Return (x, y) of the center of cell containing provided text 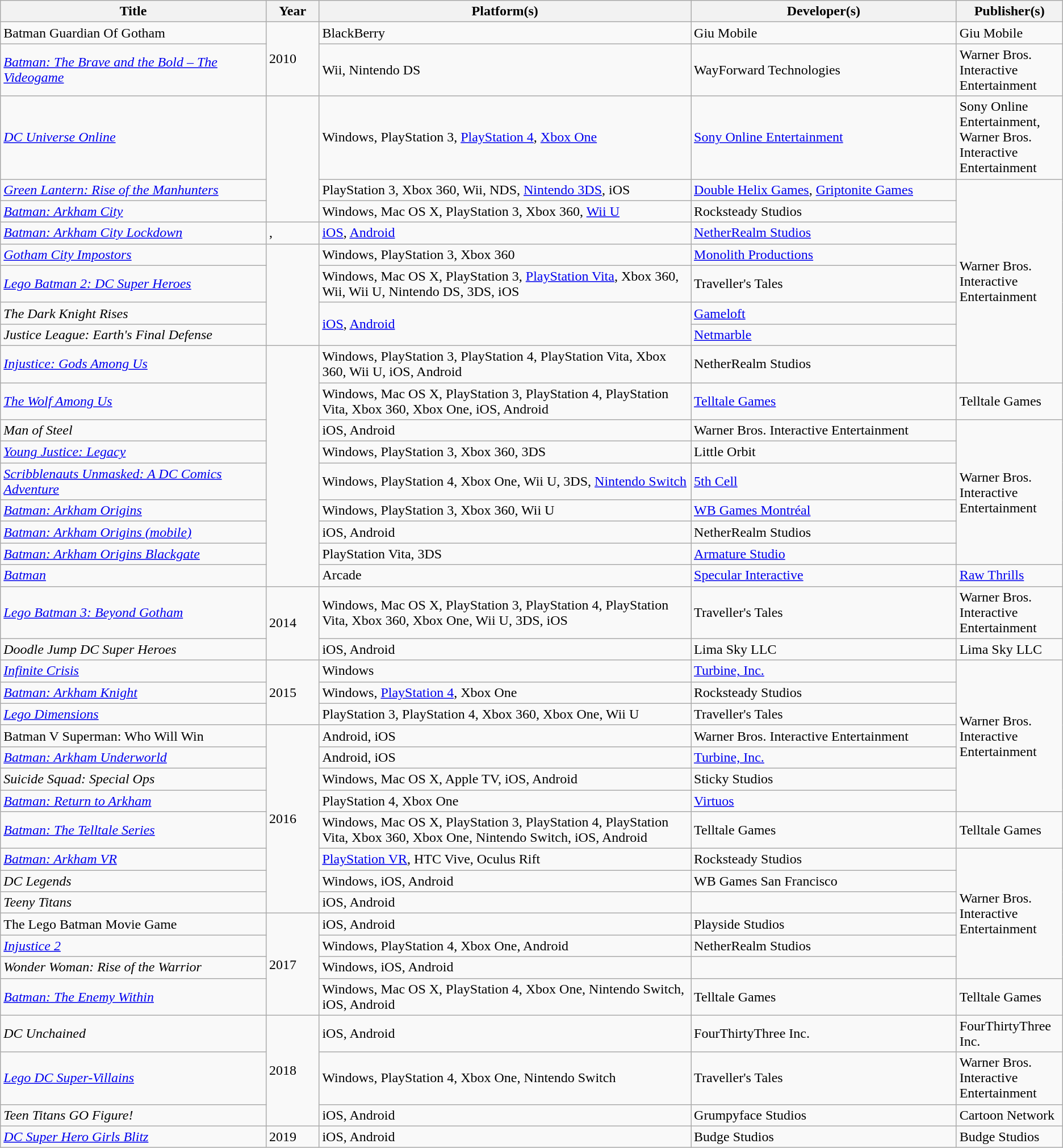
Suicide Squad: Special Ops (133, 779)
Armature Studio (824, 554)
Wii, Nintendo DS (505, 70)
Teeny Titans (133, 903)
Batman: Arkham City (133, 211)
Lego DC Super-Villains (133, 1078)
Injustice: Gods Among Us (133, 364)
Sticky Studios (824, 779)
Windows, PlayStation 3, PlayStation 4, PlayStation Vita, Xbox 360, Wii U, iOS, Android (505, 364)
DC Legends (133, 881)
Batman: Arkham Origins (133, 511)
Lego Batman 2: DC Super Heroes (133, 284)
Monolith Productions (824, 254)
2015 (292, 692)
DC Unchained (133, 1034)
Gotham City Impostors (133, 254)
Batman: Arkham City Lockdown (133, 233)
Batman: The Telltale Series (133, 830)
Platform(s) (505, 11)
2016 (292, 819)
Windows, Mac OS X, PlayStation 3, PlayStation 4, PlayStation Vita, Xbox 360, Xbox One, Nintendo Switch, iOS, Android (505, 830)
Windows, Mac OS X, PlayStation 4, Xbox One, Nintendo Switch, iOS, Android (505, 996)
Batman: Arkham Origins (mobile) (133, 532)
Year (292, 11)
, (292, 233)
The Wolf Among Us (133, 401)
Lego Batman 3: Beyond Gotham (133, 612)
PlayStation 4, Xbox One (505, 800)
Batman: Arkham Knight (133, 692)
Batman: The Enemy Within (133, 996)
The Lego Batman Movie Game (133, 924)
Windows, Mac OS X, Apple TV, iOS, Android (505, 779)
Windows, PlayStation 3, PlayStation 4, Xbox One (505, 137)
5th Cell (824, 482)
Justice League: Earth's Final Defense (133, 335)
Windows, PlayStation 4, Xbox One (505, 692)
Teen Titans GO Figure! (133, 1115)
Windows, Mac OS X, PlayStation 3, PlayStation Vita, Xbox 360, Wii, Wii U, Nintendo DS, 3DS, iOS (505, 284)
Batman: Arkham Origins Blackgate (133, 554)
Specular Interactive (824, 575)
DC Universe Online (133, 137)
WayForward Technologies (824, 70)
Batman Guardian Of Gotham (133, 33)
Netmarble (824, 335)
Windows (505, 671)
2010 (292, 59)
BlackBerry (505, 33)
Developer(s) (824, 11)
Cartoon Network (1010, 1115)
PlayStation 3, Xbox 360, Wii, NDS, Nintendo 3DS, iOS (505, 190)
The Dark Knight Rises (133, 313)
Batman: Return to Arkham (133, 800)
Wonder Woman: Rise of the Warrior (133, 967)
Gameloft (824, 313)
Batman (133, 575)
Publisher(s) (1010, 11)
PlayStation VR, HTC Vive, Oculus Rift (505, 859)
Batman V Superman: Who Will Win (133, 736)
Little Orbit (824, 452)
Lego Dimensions (133, 714)
2017 (292, 965)
Batman: Arkham Underworld (133, 757)
Grumpyface Studios (824, 1115)
2018 (292, 1070)
Playside Studios (824, 924)
DC Super Hero Girls Blitz (133, 1137)
Raw Thrills (1010, 575)
Windows, PlayStation 4, Xbox One, Nintendo Switch (505, 1078)
WB Games San Francisco (824, 881)
Scribblenauts Unmasked: A DC Comics Adventure (133, 482)
2014 (292, 623)
Windows, PlayStation 3, Xbox 360, Wii U (505, 511)
WB Games Montréal (824, 511)
Batman: The Brave and the Bold – The Videogame (133, 70)
Arcade (505, 575)
Batman: Arkham VR (133, 859)
Windows, Mac OS X, PlayStation 3, PlayStation 4, PlayStation Vita, Xbox 360, Xbox One, iOS, Android (505, 401)
Young Justice: Legacy (133, 452)
Infinite Crisis (133, 671)
Injustice 2 (133, 946)
Windows, Mac OS X, PlayStation 3, Xbox 360, Wii U (505, 211)
Windows, PlayStation 3, Xbox 360, 3DS (505, 452)
Virtuos (824, 800)
Double Helix Games, Griptonite Games (824, 190)
Windows, PlayStation 3, Xbox 360 (505, 254)
Title (133, 11)
PlayStation Vita, 3DS (505, 554)
Windows, Mac OS X, PlayStation 3, PlayStation 4, PlayStation Vita, Xbox 360, Xbox One, Wii U, 3DS, iOS (505, 612)
Green Lantern: Rise of the Manhunters (133, 190)
Sony Online Entertainment (824, 137)
Windows, PlayStation 4, Xbox One, Android (505, 946)
Sony Online Entertainment, Warner Bros. Interactive Entertainment (1010, 137)
Windows, PlayStation 4, Xbox One, Wii U, 3DS, Nintendo Switch (505, 482)
Man of Steel (133, 431)
2019 (292, 1137)
PlayStation 3, PlayStation 4, Xbox 360, Xbox One, Wii U (505, 714)
Doodle Jump DC Super Heroes (133, 649)
